Provide the (X, Y) coordinate of the cell's center where the given text is located.  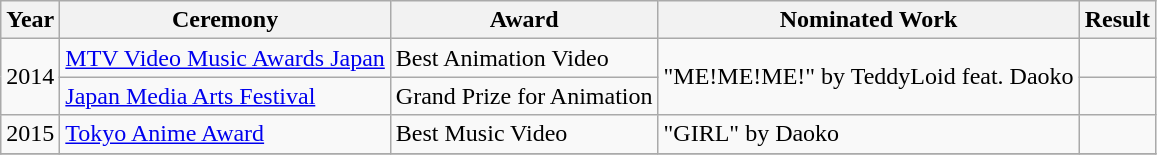
Best Music Video (524, 134)
2014 (30, 77)
Grand Prize for Animation (524, 96)
2015 (30, 134)
Best Animation Video (524, 58)
MTV Video Music Awards Japan (226, 58)
Ceremony (226, 20)
Tokyo Anime Award (226, 134)
Japan Media Arts Festival (226, 96)
Year (30, 20)
"ME!ME!ME!" by TeddyLoid feat. Daoko (868, 77)
Nominated Work (868, 20)
"GIRL" by Daoko (868, 134)
Award (524, 20)
Result (1117, 20)
